Detect which cell encompasses the target text, then output its [X, Y] center coordinate. 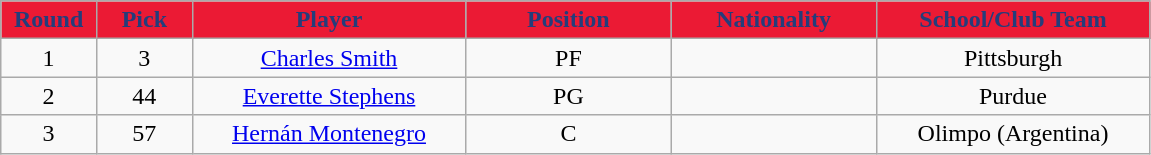
Olimpo (Argentina) [1013, 134]
1 [49, 58]
School/Club Team [1013, 20]
Everette Stephens [329, 96]
Pick [144, 20]
PF [568, 58]
2 [49, 96]
44 [144, 96]
Purdue [1013, 96]
C [568, 134]
PG [568, 96]
Nationality [774, 20]
Round [49, 20]
Hernán Montenegro [329, 134]
Position [568, 20]
57 [144, 134]
Charles Smith [329, 58]
Pittsburgh [1013, 58]
Player [329, 20]
